Search for the cell housing the specified text and yield its (x, y) center coordinate. 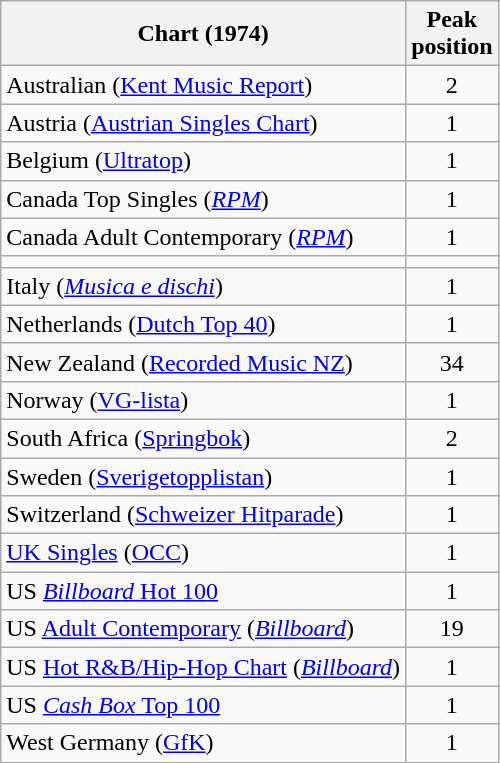
Canada Top Singles (RPM) (204, 199)
UK Singles (OCC) (204, 553)
Switzerland (Schweizer Hitparade) (204, 515)
US Adult Contemporary (Billboard) (204, 629)
34 (452, 362)
US Hot R&B/Hip-Hop Chart (Billboard) (204, 667)
New Zealand (Recorded Music NZ) (204, 362)
19 (452, 629)
Italy (Musica e dischi) (204, 286)
Peakposition (452, 34)
Sweden (Sverigetopplistan) (204, 477)
US Billboard Hot 100 (204, 591)
Netherlands (Dutch Top 40) (204, 324)
Australian (Kent Music Report) (204, 85)
Canada Adult Contemporary (RPM) (204, 237)
Austria (Austrian Singles Chart) (204, 123)
Belgium (Ultratop) (204, 161)
US Cash Box Top 100 (204, 705)
South Africa (Springbok) (204, 438)
Chart (1974) (204, 34)
West Germany (GfK) (204, 743)
Norway (VG-lista) (204, 400)
